Scan for the cell matching the given text and deliver its [x, y] coordinate at center. 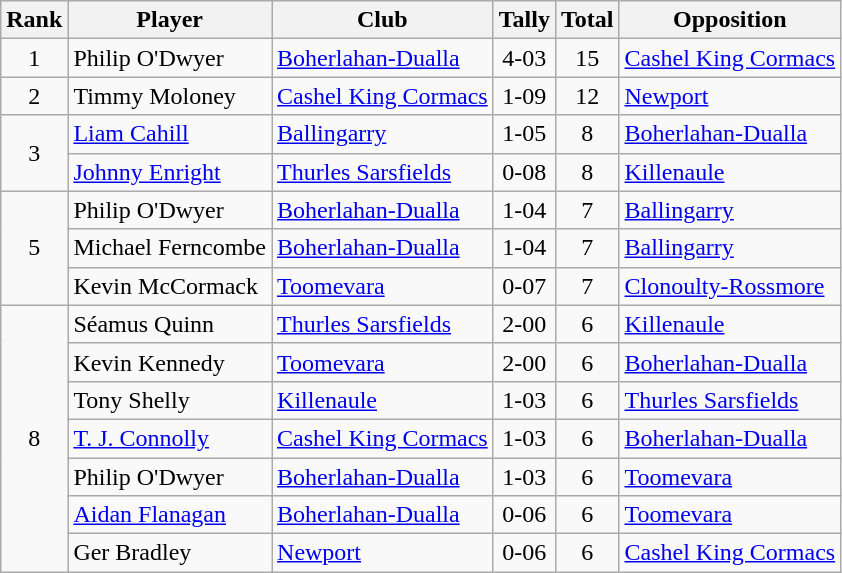
12 [587, 96]
1-09 [524, 96]
4-03 [524, 58]
2 [34, 96]
Liam Cahill [170, 134]
Kevin Kennedy [170, 362]
T. J. Connolly [170, 438]
1-05 [524, 134]
0-07 [524, 286]
Aidan Flanagan [170, 515]
1 [34, 58]
5 [34, 248]
Tony Shelly [170, 400]
Rank [34, 20]
Opposition [730, 20]
Kevin McCormack [170, 286]
Ger Bradley [170, 553]
Clonoulty-Rossmore [730, 286]
Séamus Quinn [170, 324]
Tally [524, 20]
Player [170, 20]
Timmy Moloney [170, 96]
Michael Ferncombe [170, 248]
15 [587, 58]
0-08 [524, 172]
Total [587, 20]
Johnny Enright [170, 172]
Club [383, 20]
3 [34, 153]
